Output the [x, y] coordinate of the center of the cell containing the given text.  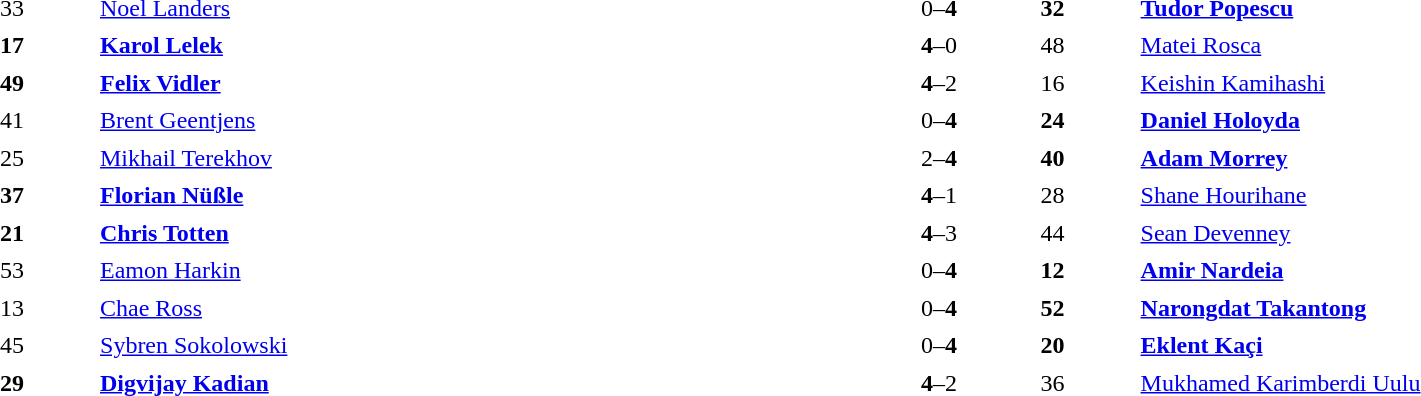
4–2 [938, 83]
Felix Vidler [469, 83]
Karol Lelek [469, 45]
24 [1086, 121]
4–1 [938, 195]
20 [1086, 345]
4–0 [938, 45]
16 [1086, 83]
2–4 [938, 158]
44 [1086, 233]
52 [1086, 308]
Florian Nüßle [469, 195]
40 [1086, 158]
12 [1086, 271]
48 [1086, 45]
Eamon Harkin [469, 271]
4–3 [938, 233]
Chae Ross [469, 308]
28 [1086, 195]
Mikhail Terekhov [469, 158]
Chris Totten [469, 233]
Sybren Sokolowski [469, 345]
Brent Geentjens [469, 121]
